Determine the [X, Y] coordinate at the center of the cell enclosing the given text.  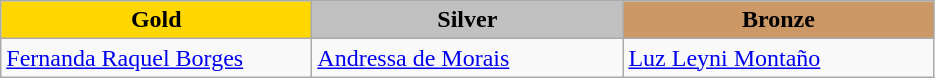
Andressa de Morais [468, 58]
Gold [156, 20]
Luz Leyni Montaño [778, 58]
Bronze [778, 20]
Silver [468, 20]
Fernanda Raquel Borges [156, 58]
